Search for the cell housing the specified text and yield its (x, y) center coordinate. 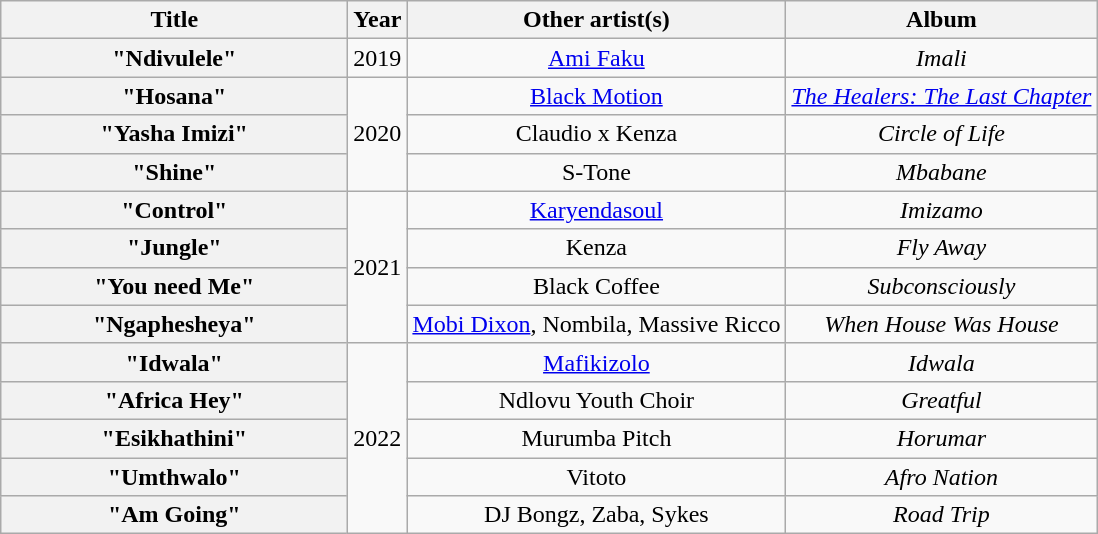
Kenza (596, 248)
When House Was House (942, 324)
"Yasha Imizi" (174, 134)
"Esikhathini" (174, 438)
"Umthwalo" (174, 477)
2021 (378, 267)
Claudio x Kenza (596, 134)
Afro Nation (942, 477)
Mobi Dixon, Nombila, Massive Ricco (596, 324)
Fly Away (942, 248)
2022 (378, 438)
The Healers: The Last Chapter (942, 96)
Title (174, 20)
Black Motion (596, 96)
"You need Me" (174, 286)
Black Coffee (596, 286)
DJ Bongz, Zaba, Sykes (596, 515)
Road Trip (942, 515)
Greatful (942, 400)
Other artist(s) (596, 20)
"Ngaphesheya" (174, 324)
Horumar (942, 438)
Imali (942, 58)
"Jungle" (174, 248)
2020 (378, 134)
Karyendasoul (596, 210)
Album (942, 20)
S-Tone (596, 172)
2019 (378, 58)
Subconsciously (942, 286)
"Hosana" (174, 96)
"Control" (174, 210)
Idwala (942, 362)
Imizamo (942, 210)
"Ndivulele" (174, 58)
Murumba Pitch (596, 438)
Circle of Life (942, 134)
"Idwala" (174, 362)
Vitoto (596, 477)
"Africa Hey" (174, 400)
Mbabane (942, 172)
Mafikizolo (596, 362)
Ndlovu Youth Choir (596, 400)
"Shine" (174, 172)
Year (378, 20)
"Am Going" (174, 515)
Ami Faku (596, 58)
